Identify which cell holds the provided text, then report its (x, y) central coordinate. 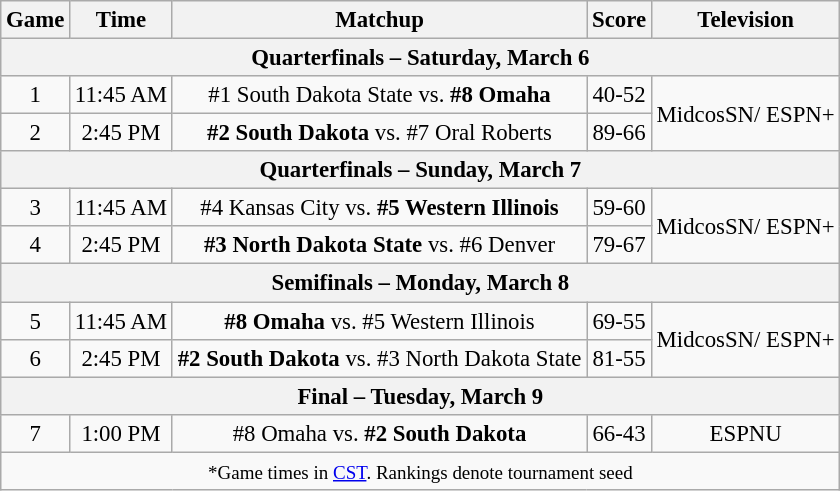
#2 South Dakota vs. #7 Oral Roberts (379, 133)
1:00 PM (122, 433)
#8 Omaha vs. #2 South Dakota (379, 433)
Final – Tuesday, March 9 (420, 396)
5 (36, 321)
Time (122, 20)
Matchup (379, 20)
6 (36, 358)
3 (36, 208)
Quarterfinals – Sunday, March 7 (420, 170)
1 (36, 95)
2 (36, 133)
59-60 (620, 208)
*Game times in CST. Rankings denote tournament seed (420, 471)
Semifinals – Monday, March 8 (420, 283)
69-55 (620, 321)
7 (36, 433)
#2 South Dakota vs. #3 North Dakota State (379, 358)
#3 North Dakota State vs. #6 Denver (379, 245)
79-67 (620, 245)
40-52 (620, 95)
Game (36, 20)
89-66 (620, 133)
ESPNU (746, 433)
#1 South Dakota State vs. #8 Omaha (379, 95)
#4 Kansas City vs. #5 Western Illinois (379, 208)
Television (746, 20)
Score (620, 20)
81-55 (620, 358)
66-43 (620, 433)
#8 Omaha vs. #5 Western Illinois (379, 321)
4 (36, 245)
Quarterfinals – Saturday, March 6 (420, 58)
